Extract the [X, Y] coordinate from the center of the cell holding the provided text.  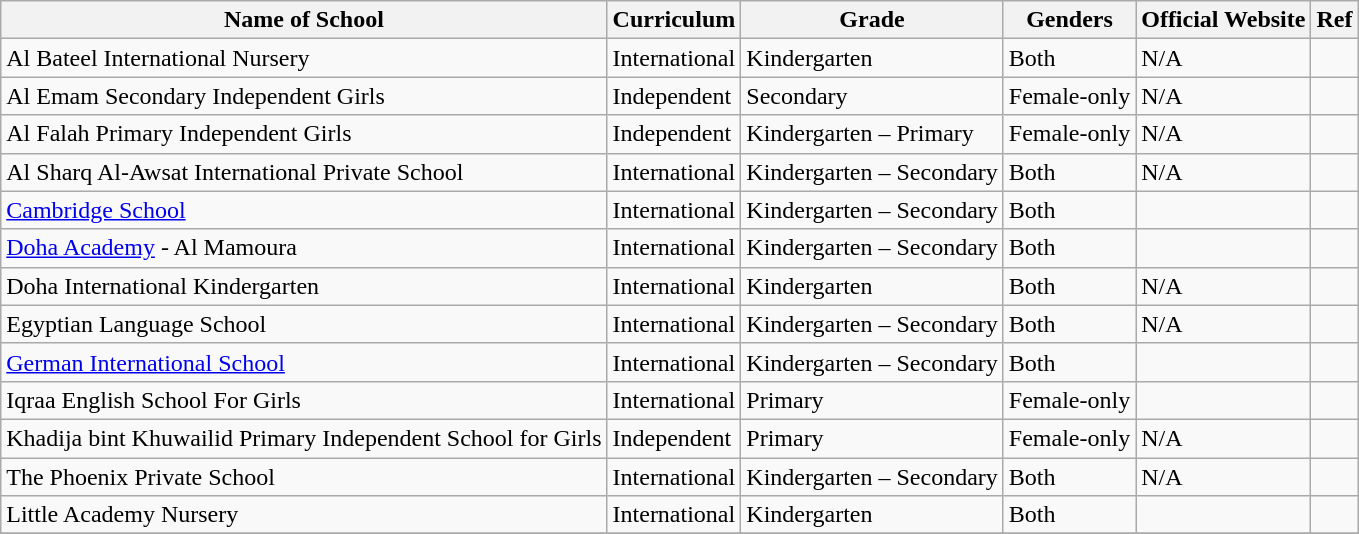
Curriculum [674, 20]
Khadija bint Khuwailid Primary Independent School for Girls [304, 438]
Genders [1069, 20]
Al Bateel International Nursery [304, 58]
Al Sharq Al-Awsat International Private School [304, 172]
Kindergarten – Primary [872, 134]
Grade [872, 20]
Al Falah Primary Independent Girls [304, 134]
The Phoenix Private School [304, 477]
Official Website [1224, 20]
Ref [1334, 20]
Iqraa English School For Girls [304, 400]
Doha Academy - Al Mamoura [304, 248]
Cambridge School [304, 210]
Doha International Kindergarten [304, 286]
Egyptian Language School [304, 324]
Name of School [304, 20]
Al Emam Secondary Independent Girls [304, 96]
Little Academy Nursery [304, 515]
Secondary [872, 96]
German International School [304, 362]
